Find where the given text appears and provide that cell's center as (X, Y) coordinate. 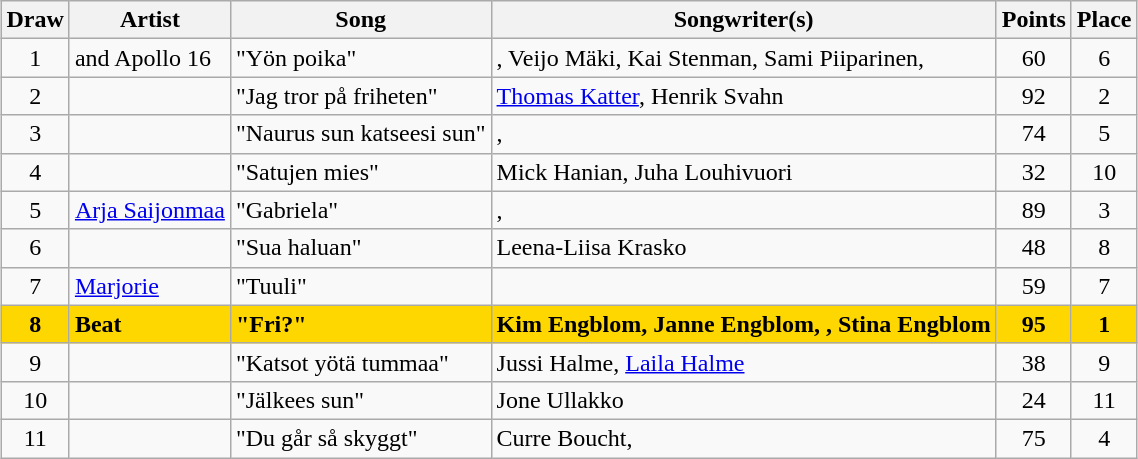
"Naurus sun katseesi sun" (360, 134)
Beat (150, 324)
Thomas Katter, Henrik Svahn (744, 96)
"Satujen mies" (360, 172)
Jussi Halme, Laila Halme (744, 362)
48 (1034, 248)
Draw (35, 20)
Arja Saijonmaa (150, 210)
38 (1034, 362)
"Jag tror på friheten" (360, 96)
Kim Engblom, Janne Engblom, , Stina Engblom (744, 324)
89 (1034, 210)
Jone Ullakko (744, 400)
Mick Hanian, Juha Louhivuori (744, 172)
"Gabriela" (360, 210)
Song (360, 20)
95 (1034, 324)
92 (1034, 96)
Artist (150, 20)
Marjorie (150, 286)
"Sua haluan" (360, 248)
"Katsot yötä tummaa" (360, 362)
"Yön poika" (360, 58)
Leena-Liisa Krasko (744, 248)
Songwriter(s) (744, 20)
24 (1034, 400)
"Fri?" (360, 324)
and Apollo 16 (150, 58)
32 (1034, 172)
75 (1034, 438)
Curre Boucht, (744, 438)
59 (1034, 286)
Place (1104, 20)
"Tuuli" (360, 286)
"Du går så skyggt" (360, 438)
, Veijo Mäki, Kai Stenman, Sami Piiparinen, (744, 58)
60 (1034, 58)
Points (1034, 20)
"Jälkees sun" (360, 400)
74 (1034, 134)
